From the cell containing the given text, extract its center point as (X, Y) coordinate. 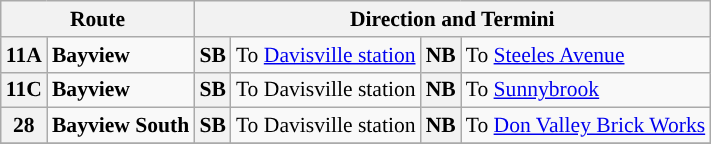
To Steeles Avenue (586, 55)
28 (24, 126)
Bayview South (120, 126)
11C (24, 90)
Direction and Termini (452, 19)
To Sunnybrook (586, 90)
To Don Valley Brick Works (586, 126)
Route (98, 19)
11A (24, 55)
